Provide the (x, y) coordinate of the cell's center where the given text is located.  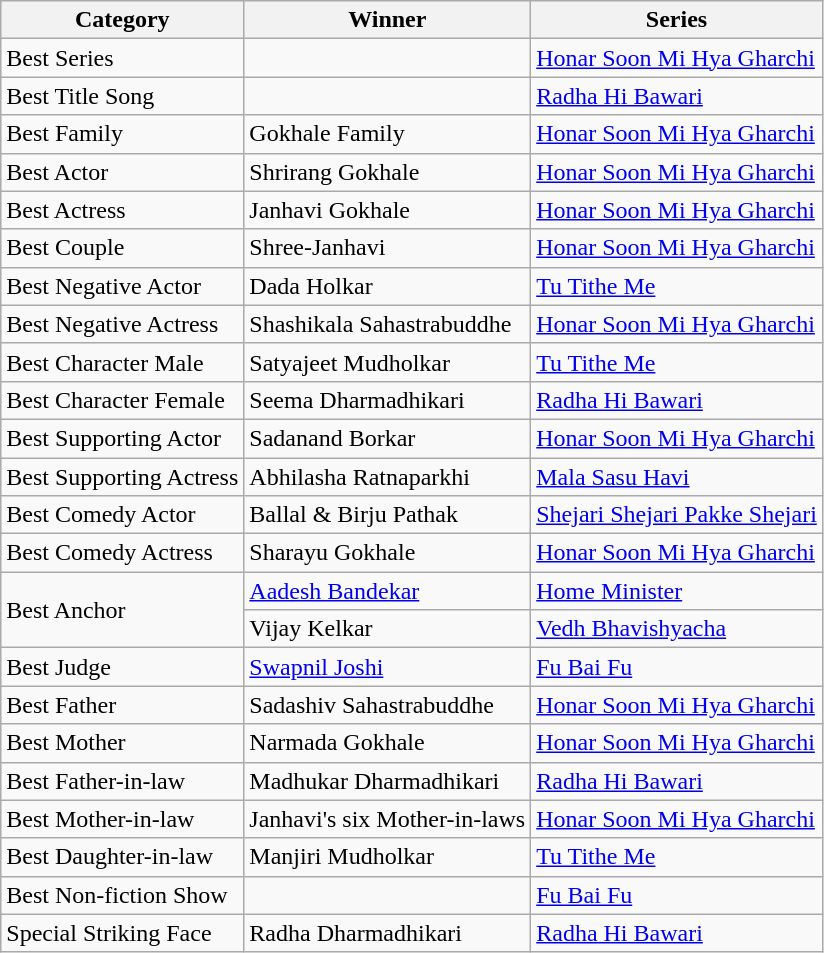
Narmada Gokhale (388, 743)
Sadanand Borkar (388, 438)
Best Mother-in-law (122, 819)
Best Series (122, 58)
Seema Dharmadhikari (388, 400)
Best Couple (122, 248)
Shree-Janhavi (388, 248)
Best Daughter-in-law (122, 857)
Gokhale Family (388, 134)
Best Father (122, 705)
Best Mother (122, 743)
Manjiri Mudholkar (388, 857)
Sadashiv Sahastrabuddhe (388, 705)
Sharayu Gokhale (388, 553)
Best Negative Actress (122, 324)
Best Supporting Actor (122, 438)
Janhavi's six Mother-in-laws (388, 819)
Best Actor (122, 172)
Category (122, 20)
Mala Sasu Havi (677, 477)
Satyajeet Mudholkar (388, 362)
Shejari Shejari Pakke Shejari (677, 515)
Best Judge (122, 667)
Abhilasha Ratnaparkhi (388, 477)
Best Family (122, 134)
Aadesh Bandekar (388, 591)
Best Character Male (122, 362)
Best Character Female (122, 400)
Best Comedy Actor (122, 515)
Best Father-in-law (122, 781)
Special Striking Face (122, 933)
Janhavi Gokhale (388, 210)
Best Supporting Actress (122, 477)
Winner (388, 20)
Vedh Bhavishyacha (677, 629)
Best Title Song (122, 96)
Ballal & Birju Pathak (388, 515)
Best Comedy Actress (122, 553)
Best Anchor (122, 610)
Series (677, 20)
Best Non-fiction Show (122, 895)
Best Negative Actor (122, 286)
Swapnil Joshi (388, 667)
Shashikala Sahastrabuddhe (388, 324)
Shrirang Gokhale (388, 172)
Home Minister (677, 591)
Best Actress (122, 210)
Madhukar Dharmadhikari (388, 781)
Radha Dharmadhikari (388, 933)
Dada Holkar (388, 286)
Vijay Kelkar (388, 629)
